Return [X, Y] of the center of cell containing provided text 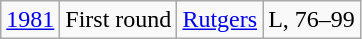
1981 [30, 20]
Rutgers [220, 20]
First round [118, 20]
L, 76–99 [312, 20]
